Pinpoint the cell where the given text exists, returning its [X, Y] midpoint coordinate. 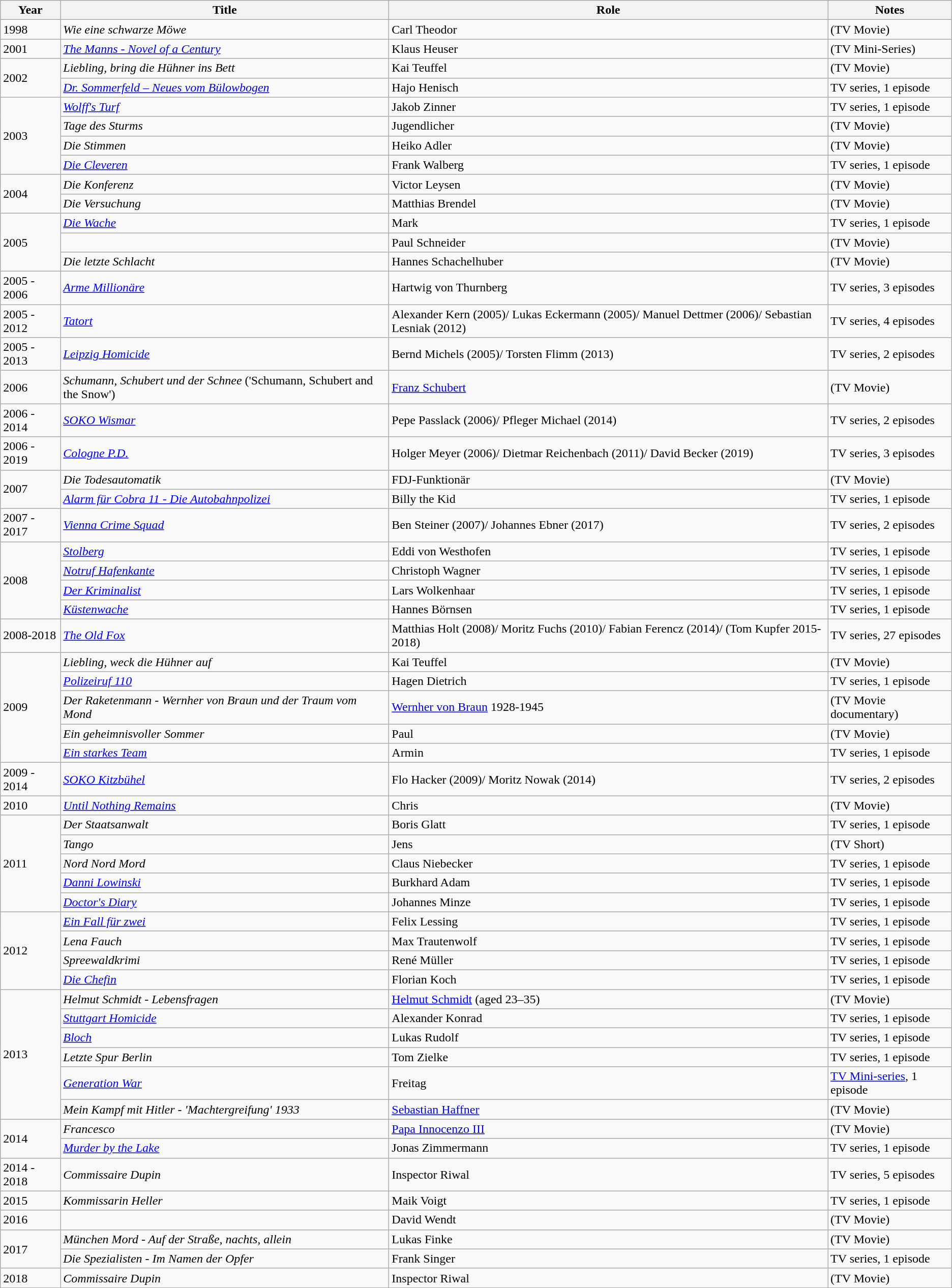
Die Cleveren [225, 165]
Billy the Kid [608, 499]
Stuttgart Homicide [225, 1019]
The Old Fox [225, 636]
2007 [31, 489]
Title [225, 10]
TV series, 5 episodes [890, 1175]
SOKO Wismar [225, 420]
Eddi von Westhofen [608, 551]
Alexander Kern (2005)/ Lukas Eckermann (2005)/ Manuel Dettmer (2006)/ Sebastian Lesniak (2012) [608, 321]
Mark [608, 223]
Pepe Passlack (2006)/ Pfleger Michael (2014) [608, 420]
Year [31, 10]
Maik Voigt [608, 1201]
(TV Short) [890, 844]
TV series, 27 episodes [890, 636]
Felix Lessing [608, 921]
Hannes Schachelhuber [608, 262]
Burkhard Adam [608, 883]
(TV Movie documentary) [890, 708]
Notes [890, 10]
Danni Lowinski [225, 883]
Victor Leysen [608, 184]
Wie eine schwarze Möwe [225, 29]
2015 [31, 1201]
Küstenwache [225, 609]
2018 [31, 1278]
Der Raketenmann - Wernher von Braun und der Traum vom Mond [225, 708]
Spreewaldkrimi [225, 960]
Tango [225, 844]
Ein starkes Team [225, 753]
Leipzig Homicide [225, 354]
Arme Millionäre [225, 288]
FDJ-Funktionär [608, 480]
Kommissarin Heller [225, 1201]
Liebling, weck die Hühner auf [225, 662]
Florian Koch [608, 979]
Freitag [608, 1083]
2008-2018 [31, 636]
Der Staatsanwalt [225, 825]
Johannes Minze [608, 902]
Vienna Crime Squad [225, 525]
Wolff's Turf [225, 107]
Franz Schubert [608, 387]
Ein Fall für zwei [225, 921]
Matthias Holt (2008)/ Moritz Fuchs (2010)/ Fabian Ferencz (2014)/ (Tom Kupfer 2015-2018) [608, 636]
2017 [31, 1249]
2007 - 2017 [31, 525]
Armin [608, 753]
Die Versuchung [225, 203]
Papa Innocenzo III [608, 1129]
Hagen Dietrich [608, 681]
2009 [31, 707]
Chris [608, 805]
Frank Singer [608, 1259]
Murder by the Lake [225, 1148]
Jugendlicher [608, 126]
2003 [31, 136]
2014 [31, 1139]
Bloch [225, 1038]
Francesco [225, 1129]
Cologne P.D. [225, 454]
Die Stimmen [225, 145]
2016 [31, 1220]
Bernd Michels (2005)/ Torsten Flimm (2013) [608, 354]
2001 [31, 49]
Ein geheimnisvoller Sommer [225, 734]
Polizeiruf 110 [225, 681]
Christoph Wagner [608, 571]
2005 - 2006 [31, 288]
Alexander Konrad [608, 1019]
Nord Nord Mord [225, 863]
Jens [608, 844]
Hannes Börnsen [608, 609]
2011 [31, 863]
Die Spezialisten - Im Namen der Opfer [225, 1259]
Die letzte Schlacht [225, 262]
Holger Meyer (2006)/ Dietmar Reichenbach (2011)/ David Becker (2019) [608, 454]
Boris Glatt [608, 825]
René Müller [608, 960]
Der Kriminalist [225, 590]
Liebling, bring die Hühner ins Bett [225, 68]
Klaus Heuser [608, 49]
Helmut Schmidt (aged 23–35) [608, 999]
Lena Fauch [225, 941]
Notruf Hafenkante [225, 571]
Die Konferenz [225, 184]
Max Trautenwolf [608, 941]
2008 [31, 580]
Paul Schneider [608, 243]
Heiko Adler [608, 145]
Stolberg [225, 551]
Claus Niebecker [608, 863]
The Manns - Novel of a Century [225, 49]
2005 - 2013 [31, 354]
München Mord - Auf der Straße, nachts, allein [225, 1239]
Lars Wolkenhaar [608, 590]
2014 - 2018 [31, 1175]
Mein Kampf mit Hitler - 'Machtergreifung' 1933 [225, 1110]
Alarm für Cobra 11 - Die Autobahnpolizei [225, 499]
Doctor's Diary [225, 902]
Tage des Sturms [225, 126]
2010 [31, 805]
Role [608, 10]
Letzte Spur Berlin [225, 1057]
Die Todesautomatik [225, 480]
Ben Steiner (2007)/ Johannes Ebner (2017) [608, 525]
Lukas Rudolf [608, 1038]
Sebastian Haffner [608, 1110]
2013 [31, 1055]
Wernher von Braun 1928-1945 [608, 708]
(TV Mini-Series) [890, 49]
Matthias Brendel [608, 203]
Jakob Zinner [608, 107]
Until Nothing Remains [225, 805]
Jonas Zimmermann [608, 1148]
Paul [608, 734]
2006 - 2019 [31, 454]
Schumann, Schubert und der Schnee ('Schumann, Schubert and the Snow') [225, 387]
Carl Theodor [608, 29]
2002 [31, 78]
Hartwig von Thurnberg [608, 288]
Dr. Sommerfeld – Neues vom Bülowbogen [225, 87]
Flo Hacker (2009)/ Moritz Nowak (2014) [608, 779]
2006 [31, 387]
TV Mini-series, 1 episode [890, 1083]
Generation War [225, 1083]
Tom Zielke [608, 1057]
SOKO Kitzbühel [225, 779]
Tatort [225, 321]
1998 [31, 29]
Die Wache [225, 223]
2004 [31, 194]
Die Chefin [225, 979]
2005 [31, 242]
2009 - 2014 [31, 779]
Lukas Finke [608, 1239]
Hajo Henisch [608, 87]
2005 - 2012 [31, 321]
2012 [31, 950]
Frank Walberg [608, 165]
David Wendt [608, 1220]
Helmut Schmidt - Lebensfragen [225, 999]
TV series, 4 episodes [890, 321]
2006 - 2014 [31, 420]
